Detect which cell encompasses the target text, then output its [X, Y] center coordinate. 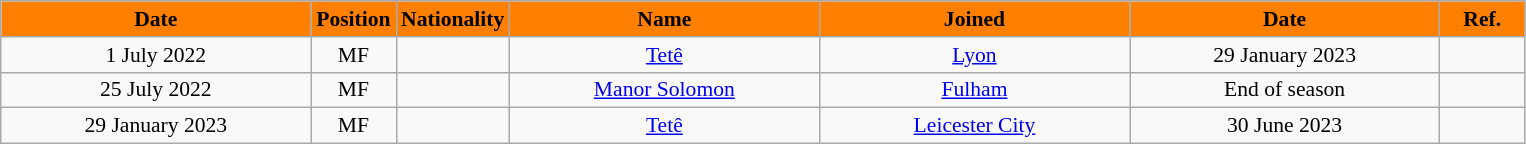
Lyon [974, 55]
End of season [1285, 90]
1 July 2022 [156, 55]
Position [354, 19]
Name [664, 19]
25 July 2022 [156, 90]
Ref. [1482, 19]
Joined [974, 19]
Manor Solomon [664, 90]
Fulham [974, 90]
30 June 2023 [1285, 126]
Leicester City [974, 126]
Nationality [452, 19]
